Pinpoint the cell where the given text exists, returning its (x, y) midpoint coordinate. 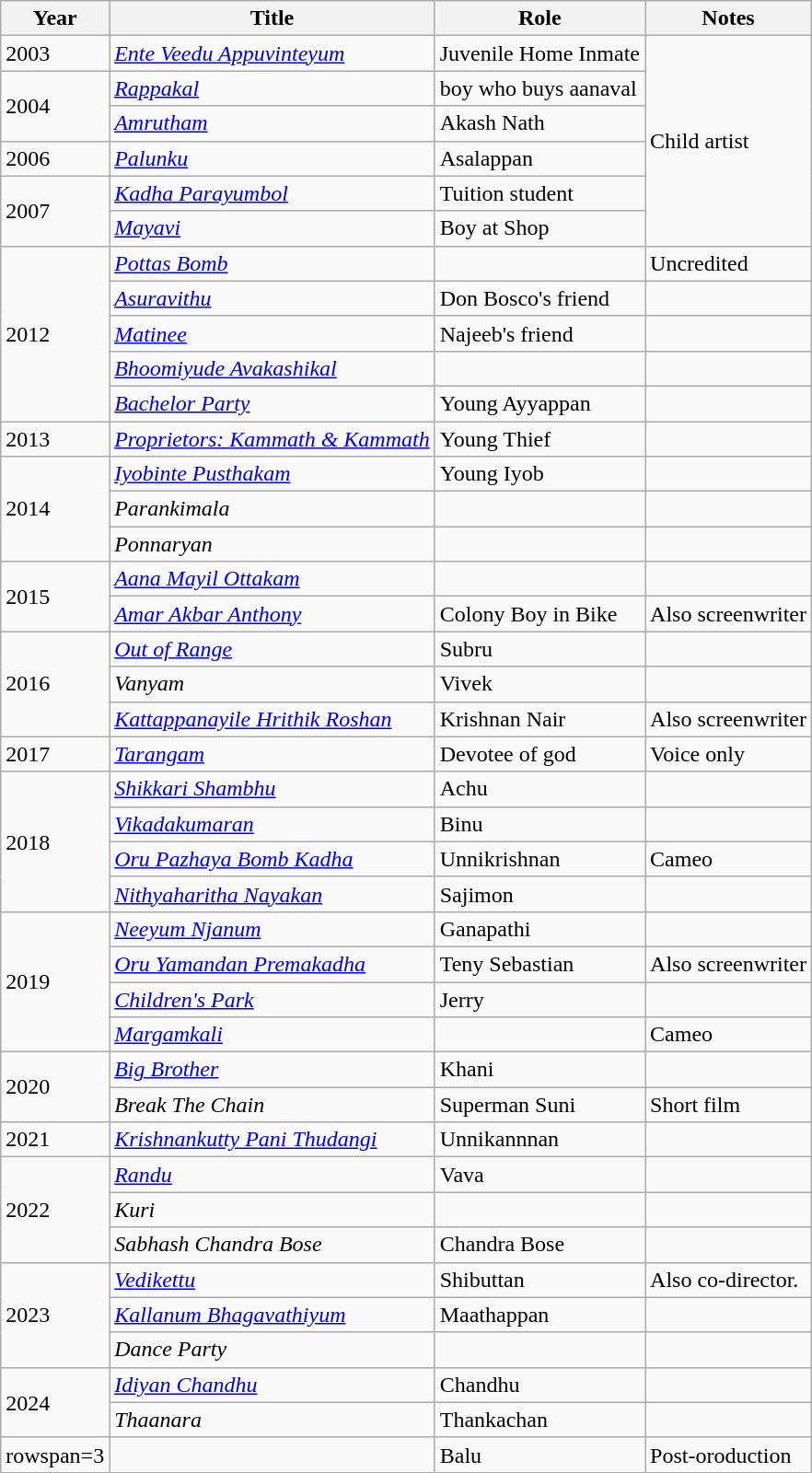
Ganapathi (539, 929)
Akash Nath (539, 123)
Kuri (273, 1210)
2014 (55, 509)
Young Ayyappan (539, 403)
2024 (55, 1402)
Out of Range (273, 649)
Don Bosco's friend (539, 298)
Aana Mayil Ottakam (273, 579)
Unnikannnan (539, 1140)
Palunku (273, 158)
Iyobinte Pusthakam (273, 474)
Krishnan Nair (539, 719)
Margamkali (273, 1035)
Mayavi (273, 228)
Neeyum Njanum (273, 929)
Tuition student (539, 193)
Tarangam (273, 754)
Jerry (539, 999)
2004 (55, 106)
Unnikrishnan (539, 859)
Najeeb's friend (539, 333)
Colony Boy in Bike (539, 614)
Vikadakumaran (273, 824)
2006 (55, 158)
Vava (539, 1175)
Subru (539, 649)
Vanyam (273, 684)
Binu (539, 824)
2007 (55, 211)
Shikkari Shambhu (273, 789)
Also co-director. (729, 1280)
Kallanum Bhagavathiyum (273, 1315)
Devotee of god (539, 754)
Short film (729, 1105)
Voice only (729, 754)
Khani (539, 1070)
Chandra Bose (539, 1245)
Role (539, 18)
2017 (55, 754)
2015 (55, 597)
Teny Sebastian (539, 964)
Young Iyob (539, 474)
Uncredited (729, 263)
Asalappan (539, 158)
Vedikettu (273, 1280)
Bhoomiyude Avakashikal (273, 368)
Amrutham (273, 123)
Post-oroduction (729, 1455)
Boy at Shop (539, 228)
Superman Suni (539, 1105)
Year (55, 18)
Oru Pazhaya Bomb Kadha (273, 859)
Child artist (729, 141)
2013 (55, 439)
2021 (55, 1140)
Idiyan Chandhu (273, 1385)
2019 (55, 981)
Sajimon (539, 894)
Chandhu (539, 1385)
Parankimala (273, 509)
Shibuttan (539, 1280)
Sabhash Chandra Bose (273, 1245)
2003 (55, 53)
Big Brother (273, 1070)
Asuravithu (273, 298)
Achu (539, 789)
Ponnaryan (273, 544)
Oru Yamandan Premakadha (273, 964)
Randu (273, 1175)
Notes (729, 18)
Kattappanayile Hrithik Roshan (273, 719)
Children's Park (273, 999)
Pottas Bomb (273, 263)
Balu (539, 1455)
Vivek (539, 684)
Matinee (273, 333)
Bachelor Party (273, 403)
boy who buys aanaval (539, 88)
Break The Chain (273, 1105)
Juvenile Home Inmate (539, 53)
Ente Veedu Appuvinteyum (273, 53)
2018 (55, 841)
Maathappan (539, 1315)
Thankachan (539, 1420)
Thaanara (273, 1420)
Nithyaharitha Nayakan (273, 894)
Dance Party (273, 1350)
Kadha Parayumbol (273, 193)
Title (273, 18)
Krishnankutty Pani Thudangi (273, 1140)
Young Thief (539, 439)
rowspan=3 (55, 1455)
Rappakal (273, 88)
2022 (55, 1210)
Proprietors: Kammath & Kammath (273, 439)
Amar Akbar Anthony (273, 614)
2016 (55, 684)
2012 (55, 333)
2023 (55, 1315)
2020 (55, 1087)
